From the cell containing the given text, extract its center point as [X, Y] coordinate. 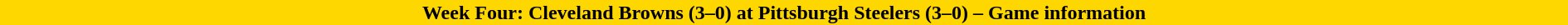
Week Four: Cleveland Browns (3–0) at Pittsburgh Steelers (3–0) – Game information [784, 12]
